Pinpoint the cell where the given text exists, returning its (X, Y) midpoint coordinate. 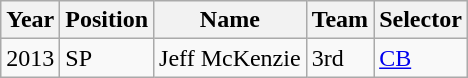
3rd (340, 58)
Year (30, 20)
CB (421, 58)
Jeff McKenzie (230, 58)
Name (230, 20)
Selector (421, 20)
Position (107, 20)
Team (340, 20)
SP (107, 58)
2013 (30, 58)
